Search for the cell housing the specified text and yield its (x, y) center coordinate. 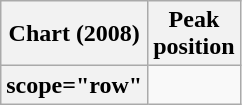
scope="row" (74, 85)
Peakposition (194, 34)
Chart (2008) (74, 34)
